Determine the (X, Y) coordinate at the center of the cell enclosing the given text.  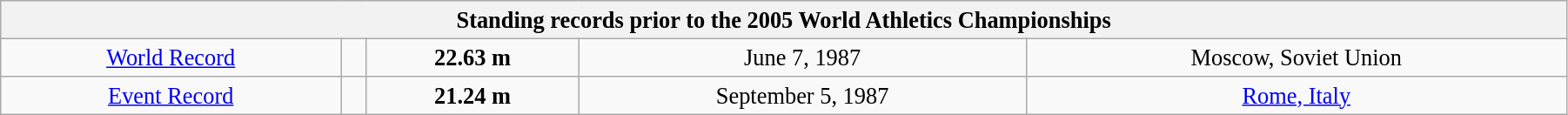
Moscow, Soviet Union (1297, 57)
June 7, 1987 (802, 57)
21.24 m (472, 95)
Standing records prior to the 2005 World Athletics Championships (784, 19)
22.63 m (472, 57)
September 5, 1987 (802, 95)
Event Record (171, 95)
World Record (171, 57)
Rome, Italy (1297, 95)
